Pinpoint the cell where the given text exists, returning its [x, y] midpoint coordinate. 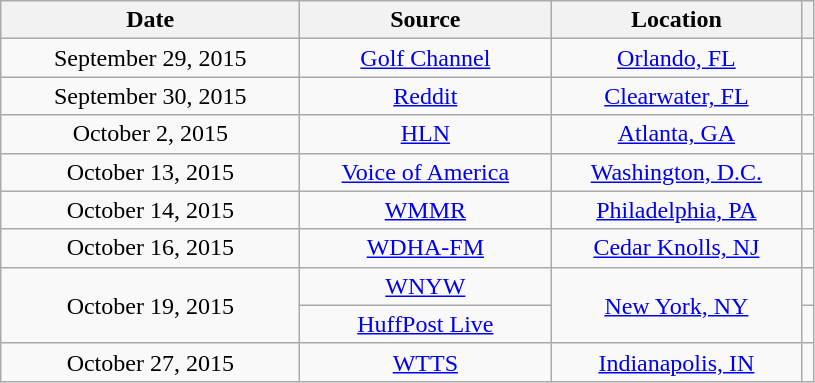
Reddit [426, 96]
October 13, 2015 [150, 172]
Golf Channel [426, 58]
Date [150, 20]
Voice of America [426, 172]
September 30, 2015 [150, 96]
October 16, 2015 [150, 248]
Clearwater, FL [676, 96]
Orlando, FL [676, 58]
WDHA-FM [426, 248]
October 14, 2015 [150, 210]
WTTS [426, 362]
WMMR [426, 210]
Indianapolis, IN [676, 362]
October 2, 2015 [150, 134]
October 27, 2015 [150, 362]
HLN [426, 134]
WNYW [426, 286]
Atlanta, GA [676, 134]
Washington, D.C. [676, 172]
Source [426, 20]
New York, NY [676, 305]
Philadelphia, PA [676, 210]
September 29, 2015 [150, 58]
October 19, 2015 [150, 305]
Location [676, 20]
HuffPost Live [426, 324]
Cedar Knolls, NJ [676, 248]
